From the cell containing the given text, extract its center point as (x, y) coordinate. 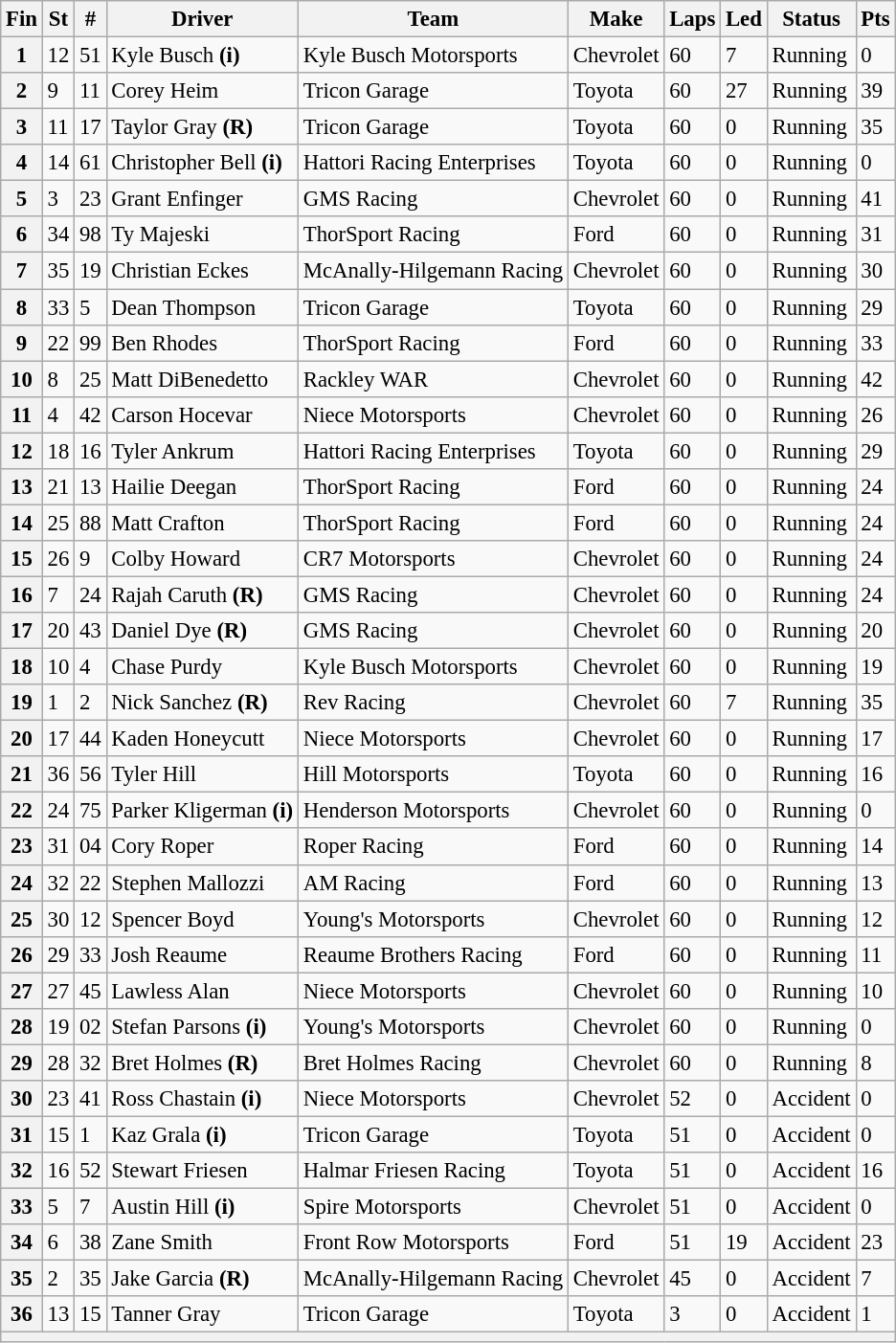
Christopher Bell (i) (202, 163)
Rackley WAR (433, 379)
75 (90, 811)
St (57, 19)
Tanner Gray (202, 1314)
Josh Reaume (202, 954)
02 (90, 1027)
Stewart Friesen (202, 1171)
Kaz Grala (i) (202, 1134)
Reaume Brothers Racing (433, 954)
Matt Crafton (202, 523)
99 (90, 343)
39 (875, 91)
88 (90, 523)
38 (90, 1242)
Grant Enfinger (202, 199)
Rev Racing (433, 703)
Driver (202, 19)
Make (616, 19)
Zane Smith (202, 1242)
# (90, 19)
Cory Roper (202, 847)
Daniel Dye (R) (202, 631)
Ross Chastain (i) (202, 1099)
Chase Purdy (202, 667)
AM Racing (433, 883)
Carson Hocevar (202, 414)
Halmar Friesen Racing (433, 1171)
Dean Thompson (202, 307)
44 (90, 739)
Corey Heim (202, 91)
Team (433, 19)
Bret Holmes Racing (433, 1063)
Taylor Gray (R) (202, 127)
61 (90, 163)
Henderson Motorsports (433, 811)
56 (90, 774)
Rajah Caruth (R) (202, 594)
Christian Eckes (202, 271)
98 (90, 235)
Parker Kligerman (i) (202, 811)
Hailie Deegan (202, 487)
Front Row Motorsports (433, 1242)
Jake Garcia (R) (202, 1279)
Stephen Mallozzi (202, 883)
Led (745, 19)
Matt DiBenedetto (202, 379)
Tyler Hill (202, 774)
04 (90, 847)
Status (812, 19)
Kyle Busch (i) (202, 56)
Pts (875, 19)
Fin (22, 19)
Ben Rhodes (202, 343)
Stefan Parsons (i) (202, 1027)
CR7 Motorsports (433, 559)
Colby Howard (202, 559)
Spencer Boyd (202, 919)
Nick Sanchez (R) (202, 703)
Kaden Honeycutt (202, 739)
Hill Motorsports (433, 774)
Spire Motorsports (433, 1207)
Tyler Ankrum (202, 451)
Ty Majeski (202, 235)
Austin Hill (i) (202, 1207)
43 (90, 631)
Roper Racing (433, 847)
Lawless Alan (202, 991)
Bret Holmes (R) (202, 1063)
Laps (693, 19)
